For the text-containing cell, return its midpoint in (X, Y) coordinate format. 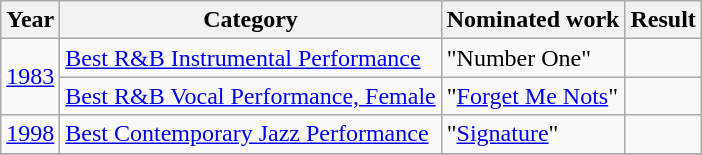
Nominated work (533, 20)
Best Contemporary Jazz Performance (250, 134)
1998 (30, 134)
"Number One" (533, 58)
1983 (30, 77)
Result (663, 20)
"Forget Me Nots" (533, 96)
Category (250, 20)
Best R&B Instrumental Performance (250, 58)
Year (30, 20)
"Signature" (533, 134)
Best R&B Vocal Performance, Female (250, 96)
